Determine the (X, Y) coordinate at the center of the cell enclosing the given text.  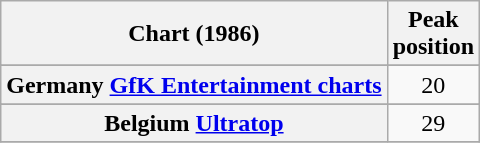
Chart (1986) (194, 34)
Belgium Ultratop (194, 123)
29 (433, 123)
20 (433, 85)
Germany GfK Entertainment charts (194, 85)
Peakposition (433, 34)
